Search for the cell housing the specified text and yield its (X, Y) center coordinate. 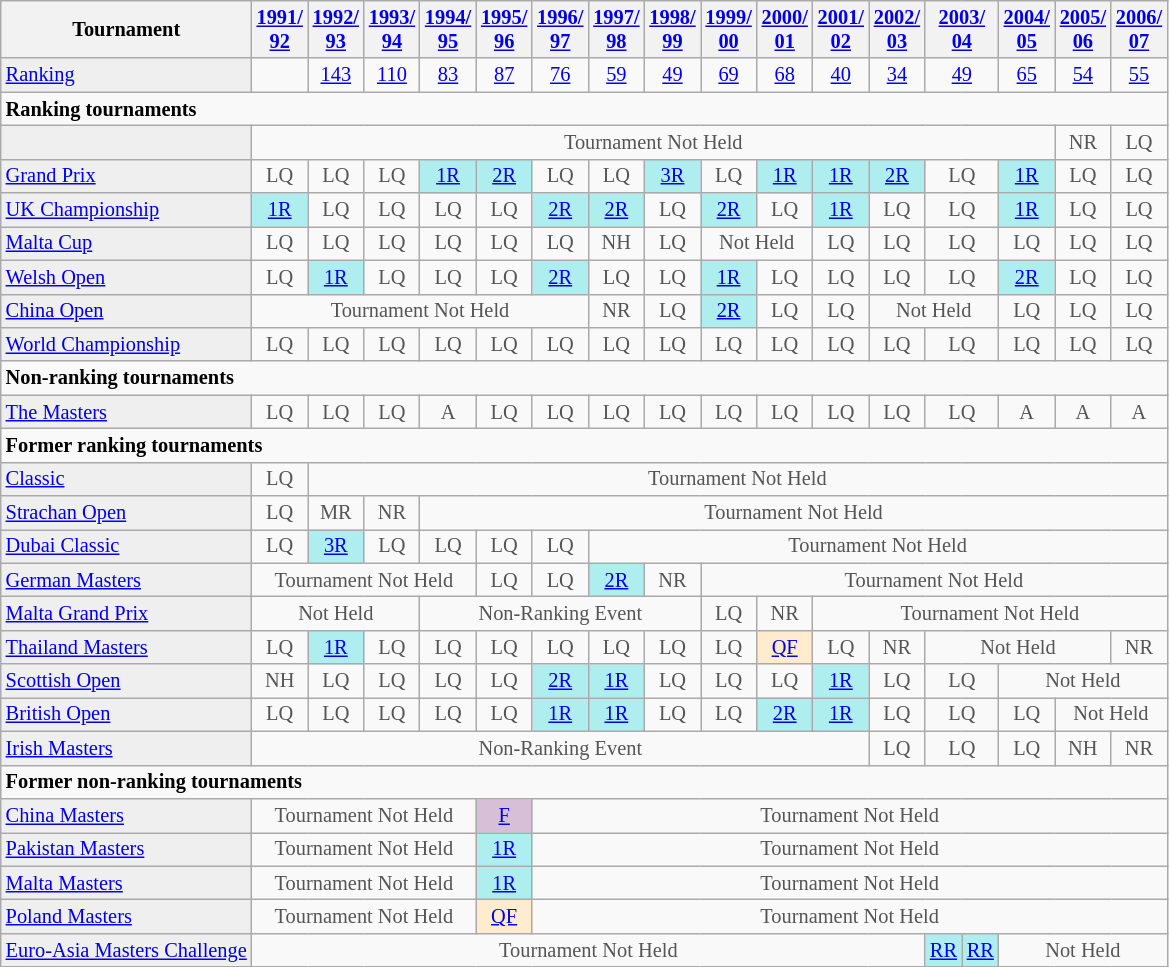
The Masters (126, 412)
1992/93 (336, 29)
2000/01 (785, 29)
54 (1083, 75)
1998/99 (672, 29)
110 (392, 75)
1995/96 (504, 29)
Tournament (126, 29)
Ranking (126, 75)
Welsh Open (126, 277)
1993/94 (392, 29)
Former ranking tournaments (584, 445)
69 (729, 75)
1999/00 (729, 29)
China Open (126, 311)
Grand Prix (126, 176)
2005/06 (1083, 29)
Strachan Open (126, 513)
MR (336, 513)
2003/04 (962, 29)
UK Championship (126, 210)
Malta Grand Prix (126, 613)
F (504, 815)
Ranking tournaments (584, 109)
1994/95 (448, 29)
1996/97 (560, 29)
Irish Masters (126, 748)
Pakistan Masters (126, 849)
2001/02 (841, 29)
Malta Cup (126, 243)
40 (841, 75)
2002/03 (897, 29)
British Open (126, 714)
59 (616, 75)
55 (1139, 75)
Malta Masters (126, 883)
World Championship (126, 344)
1991/92 (280, 29)
34 (897, 75)
1997/98 (616, 29)
2006/07 (1139, 29)
China Masters (126, 815)
65 (1027, 75)
Dubai Classic (126, 546)
Classic (126, 479)
87 (504, 75)
143 (336, 75)
Poland Masters (126, 916)
Scottish Open (126, 681)
76 (560, 75)
Non-ranking tournaments (584, 378)
2004/05 (1027, 29)
83 (448, 75)
German Masters (126, 580)
Thailand Masters (126, 647)
Euro-Asia Masters Challenge (126, 950)
Former non-ranking tournaments (584, 782)
68 (785, 75)
